Capture the cell that displays the provided text and extract its (x, y) central coordinate. 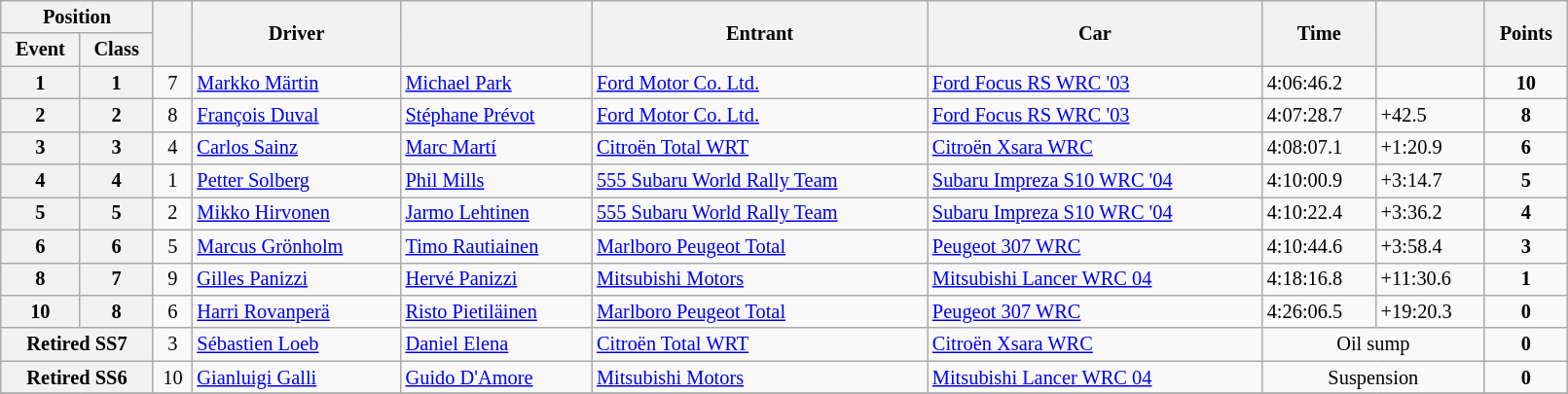
4:26:06.5 (1320, 311)
+42.5 (1431, 115)
François Duval (297, 115)
Entrant (759, 33)
Event (41, 50)
Oil sump (1373, 344)
Driver (297, 33)
Jarmo Lehtinen (496, 213)
4:10:22.4 (1320, 213)
Hervé Panizzi (496, 279)
4:18:16.8 (1320, 279)
Petter Solberg (297, 181)
Retired SS7 (77, 344)
9 (172, 279)
Mikko Hirvonen (297, 213)
+11:30.6 (1431, 279)
Retired SS6 (77, 377)
Risto Pietiläinen (496, 311)
4:10:44.6 (1320, 246)
Sébastien Loeb (297, 344)
Gilles Panizzi (297, 279)
Suspension (1373, 377)
Daniel Elena (496, 344)
+19:20.3 (1431, 311)
Gianluigi Galli (297, 377)
Timo Rautiainen (496, 246)
Time (1320, 33)
4:08:07.1 (1320, 148)
Points (1526, 33)
Car (1095, 33)
+1:20.9 (1431, 148)
Guido D'Amore (496, 377)
+3:36.2 (1431, 213)
Michael Park (496, 83)
Class (117, 50)
Carlos Sainz (297, 148)
4:06:46.2 (1320, 83)
Position (77, 17)
+3:58.4 (1431, 246)
Stéphane Prévot (496, 115)
Markko Märtin (297, 83)
Marc Martí (496, 148)
Harri Rovanperä (297, 311)
4:07:28.7 (1320, 115)
Phil Mills (496, 181)
Marcus Grönholm (297, 246)
+3:14.7 (1431, 181)
4:10:00.9 (1320, 181)
